Detect which cell encompasses the target text, then output its [X, Y] center coordinate. 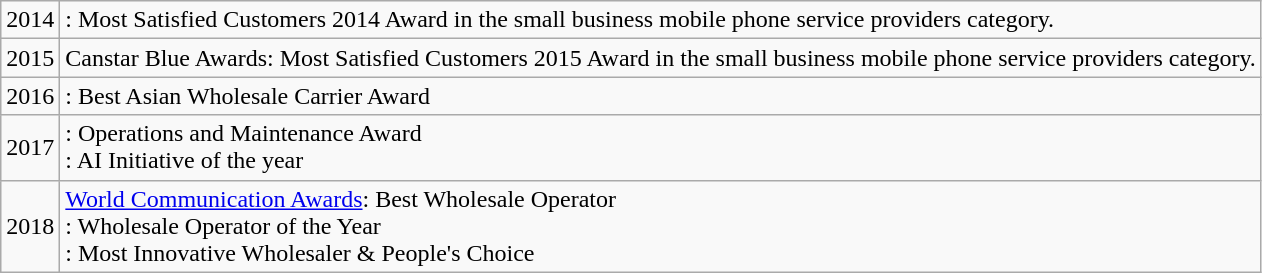
2016 [30, 96]
2014 [30, 20]
2018 [30, 226]
: Operations and Maintenance Award: AI Initiative of the year [661, 148]
2017 [30, 148]
: Most Satisfied Customers 2014 Award in the small business mobile phone service providers category. [661, 20]
World Communication Awards: Best Wholesale Operator: Wholesale Operator of the Year: Most Innovative Wholesaler & People's Choice [661, 226]
Canstar Blue Awards: Most Satisfied Customers 2015 Award in the small business mobile phone service providers category. [661, 58]
: Best Asian Wholesale Carrier Award [661, 96]
2015 [30, 58]
